Extract the [x, y] coordinate from the center of the cell holding the provided text.  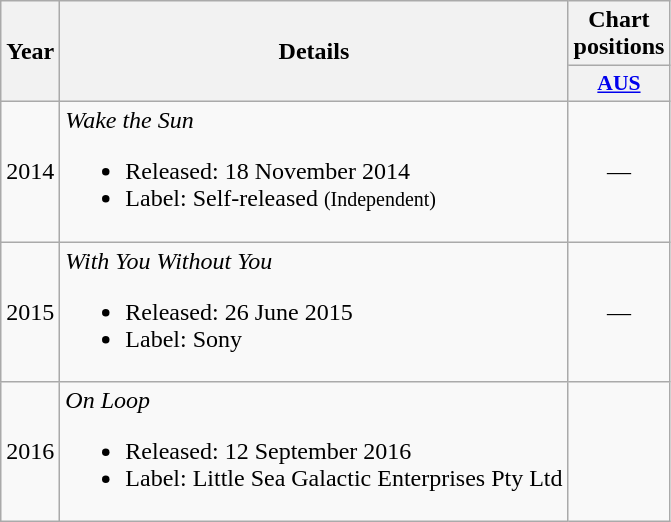
With You Without YouReleased: 26 June 2015Label: Sony [314, 312]
2016 [30, 452]
2014 [30, 171]
Wake the SunReleased: 18 November 2014Label: Self-released (Independent) [314, 171]
On LoopReleased: 12 September 2016Label: Little Sea Galactic Enterprises Pty Ltd [314, 452]
AUS [619, 84]
2015 [30, 312]
Details [314, 52]
Year [30, 52]
Chart positions [619, 34]
